Find where the given text appears and provide that cell's center as [X, Y] coordinate. 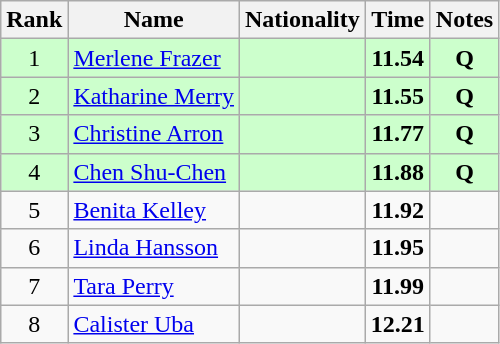
11.77 [398, 134]
11.99 [398, 286]
Calister Uba [154, 324]
7 [34, 286]
Time [398, 20]
11.92 [398, 210]
Tara Perry [154, 286]
Merlene Frazer [154, 58]
Linda Hansson [154, 248]
11.54 [398, 58]
6 [34, 248]
11.95 [398, 248]
12.21 [398, 324]
Notes [464, 20]
11.88 [398, 172]
Rank [34, 20]
8 [34, 324]
1 [34, 58]
Benita Kelley [154, 210]
11.55 [398, 96]
3 [34, 134]
Chen Shu-Chen [154, 172]
Name [154, 20]
5 [34, 210]
Nationality [303, 20]
2 [34, 96]
Katharine Merry [154, 96]
Christine Arron [154, 134]
4 [34, 172]
